Extract the [x, y] coordinate from the center of the cell holding the provided text.  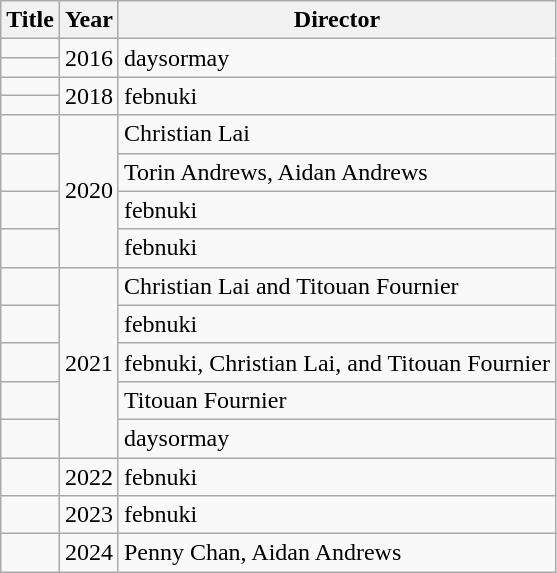
2021 [88, 362]
Penny Chan, Aidan Andrews [336, 553]
Christian Lai [336, 134]
Title [30, 20]
2020 [88, 191]
2022 [88, 477]
2018 [88, 96]
Titouan Fournier [336, 400]
2016 [88, 58]
2024 [88, 553]
Director [336, 20]
Torin Andrews, Aidan Andrews [336, 172]
2023 [88, 515]
Christian Lai and Titouan Fournier [336, 286]
febnuki, Christian Lai, and Titouan Fournier [336, 362]
Year [88, 20]
